Identify which cell holds the provided text, then report its (x, y) central coordinate. 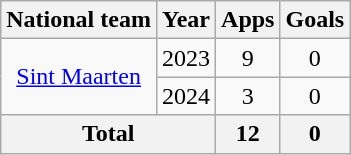
9 (248, 58)
Goals (315, 20)
Apps (248, 20)
National team (79, 20)
12 (248, 134)
Sint Maarten (79, 77)
2023 (186, 58)
Year (186, 20)
Total (108, 134)
2024 (186, 96)
3 (248, 96)
